For the text-containing cell, return its midpoint in (x, y) coordinate format. 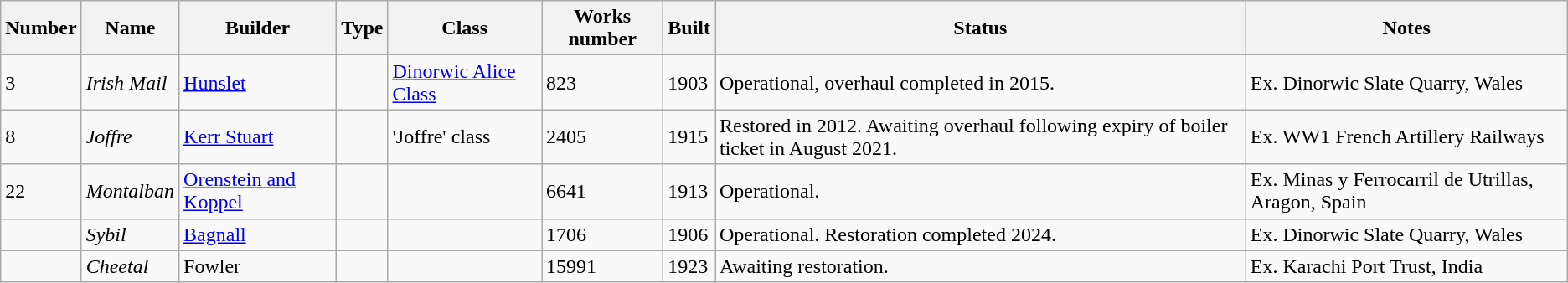
Irish Mail (130, 82)
Operational. Restoration completed 2024. (981, 234)
1706 (601, 234)
Ex. Minas y Ferrocarril de Utrillas, Aragon, Spain (1406, 191)
Operational, overhaul completed in 2015. (981, 82)
1915 (689, 137)
Status (981, 28)
1903 (689, 82)
Fowler (258, 266)
Ex. Karachi Port Trust, India (1406, 266)
Type (362, 28)
2405 (601, 137)
Hunslet (258, 82)
Awaiting restoration. (981, 266)
Notes (1406, 28)
Built (689, 28)
Orenstein and Koppel (258, 191)
Dinorwic Alice Class (465, 82)
Restored in 2012. Awaiting overhaul following expiry of boiler ticket in August 2021. (981, 137)
Sybil (130, 234)
15991 (601, 266)
22 (41, 191)
8 (41, 137)
6641 (601, 191)
1906 (689, 234)
1913 (689, 191)
Joffre (130, 137)
823 (601, 82)
Class (465, 28)
Builder (258, 28)
Operational. (981, 191)
Kerr Stuart (258, 137)
Number (41, 28)
Works number (601, 28)
Cheetal (130, 266)
Bagnall (258, 234)
Montalban (130, 191)
1923 (689, 266)
'Joffre' class (465, 137)
Name (130, 28)
3 (41, 82)
Ex. WW1 French Artillery Railways (1406, 137)
